For the text-containing cell, return its midpoint in (x, y) coordinate format. 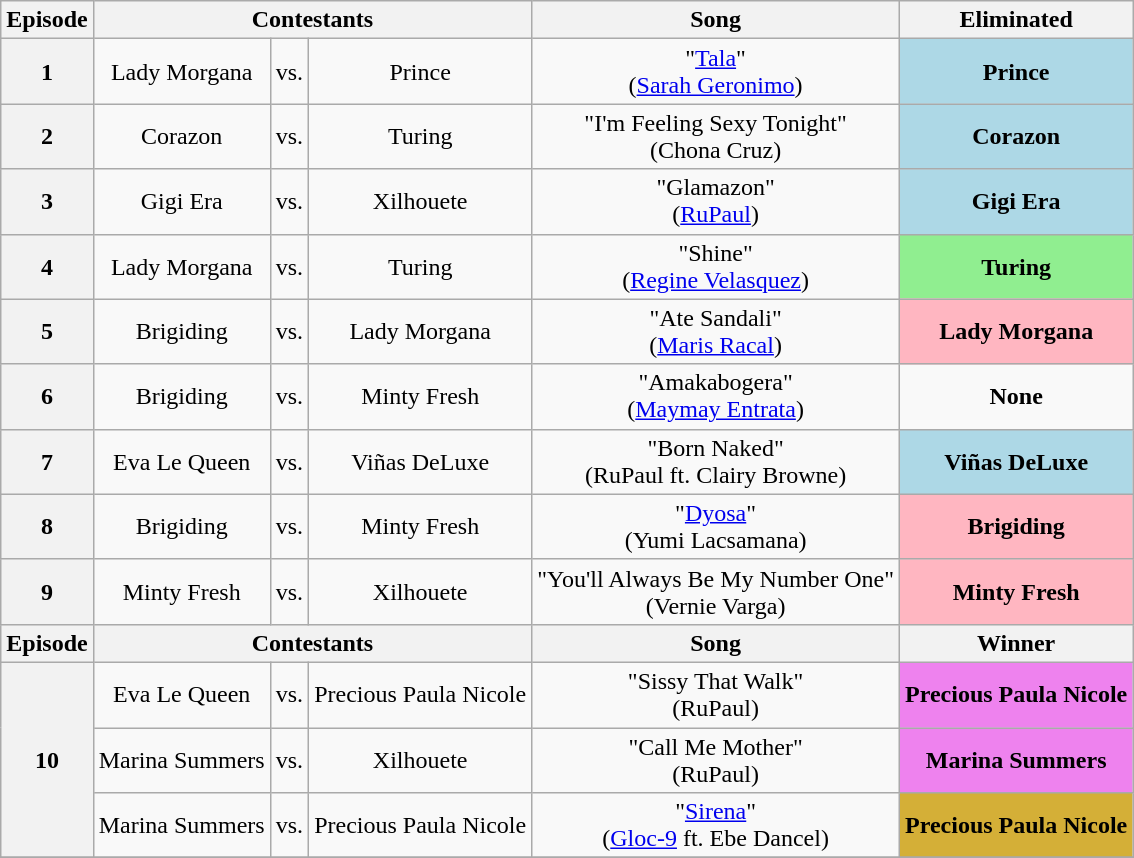
4 (47, 266)
1 (47, 72)
None (1016, 396)
7 (47, 462)
10 (47, 760)
6 (47, 396)
Winner (1016, 643)
"Amakabogera"(Maymay Entrata) (716, 396)
Eliminated (1016, 20)
"Dyosa"(Yumi Lacsamana) (716, 526)
8 (47, 526)
"Shine"(Regine Velasquez) (716, 266)
"Sissy That Walk"(RuPaul) (716, 694)
"Sirena"(Gloc-9 ft. Ebe Dancel) (716, 826)
5 (47, 332)
"You'll Always Be My Number One"(Vernie Varga) (716, 592)
"Call Me Mother"(RuPaul) (716, 760)
9 (47, 592)
"Tala"(Sarah Geronimo) (716, 72)
"Ate Sandali"(Maris Racal) (716, 332)
"Glamazon"(RuPaul) (716, 202)
2 (47, 136)
3 (47, 202)
"I'm Feeling Sexy Tonight"(Chona Cruz) (716, 136)
"Born Naked"(RuPaul ft. Clairy Browne) (716, 462)
